Return the (x, y) coordinate for the center point of the cell that contains the specified text.  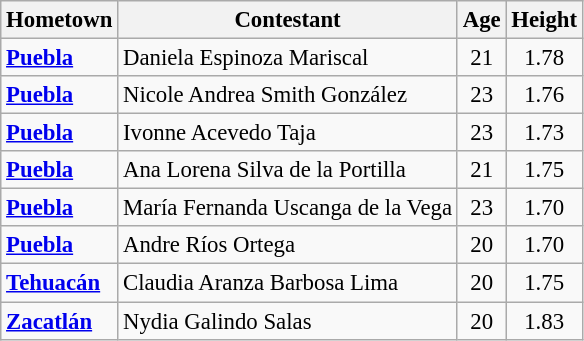
Tehuacán (60, 283)
Age (482, 20)
1.83 (544, 321)
Ivonne Acevedo Taja (288, 133)
Ana Lorena Silva de la Portilla (288, 170)
1.76 (544, 95)
Hometown (60, 20)
Height (544, 20)
Claudia Aranza Barbosa Lima (288, 283)
Andre Ríos Ortega (288, 245)
Contestant (288, 20)
María Fernanda Uscanga de la Vega (288, 208)
Nydia Galindo Salas (288, 321)
Zacatlán (60, 321)
Daniela Espinoza Mariscal (288, 58)
Nicole Andrea Smith González (288, 95)
1.73 (544, 133)
1.78 (544, 58)
